Locate the cell with the specified text and output its [x, y] center coordinate. 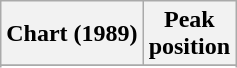
Chart (1989) [72, 34]
Peak position [189, 34]
